Locate the cell with the specified text and output its (x, y) center coordinate. 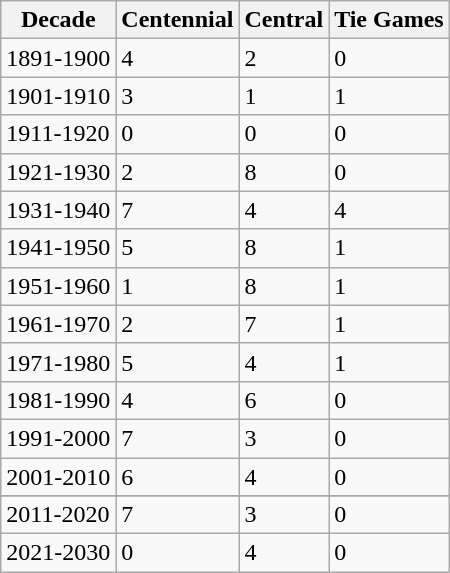
1931-1940 (58, 210)
1951-1960 (58, 286)
Central (284, 20)
1901-1910 (58, 96)
Centennial (178, 20)
1911-1920 (58, 134)
2021-2030 (58, 553)
1991-2000 (58, 438)
2001-2010 (58, 477)
1941-1950 (58, 248)
1961-1970 (58, 324)
Tie Games (390, 20)
1891-1900 (58, 58)
Decade (58, 20)
2011-2020 (58, 515)
1921-1930 (58, 172)
1971-1980 (58, 362)
1981-1990 (58, 400)
